Extract the (X, Y) coordinate from the center of the cell holding the provided text.  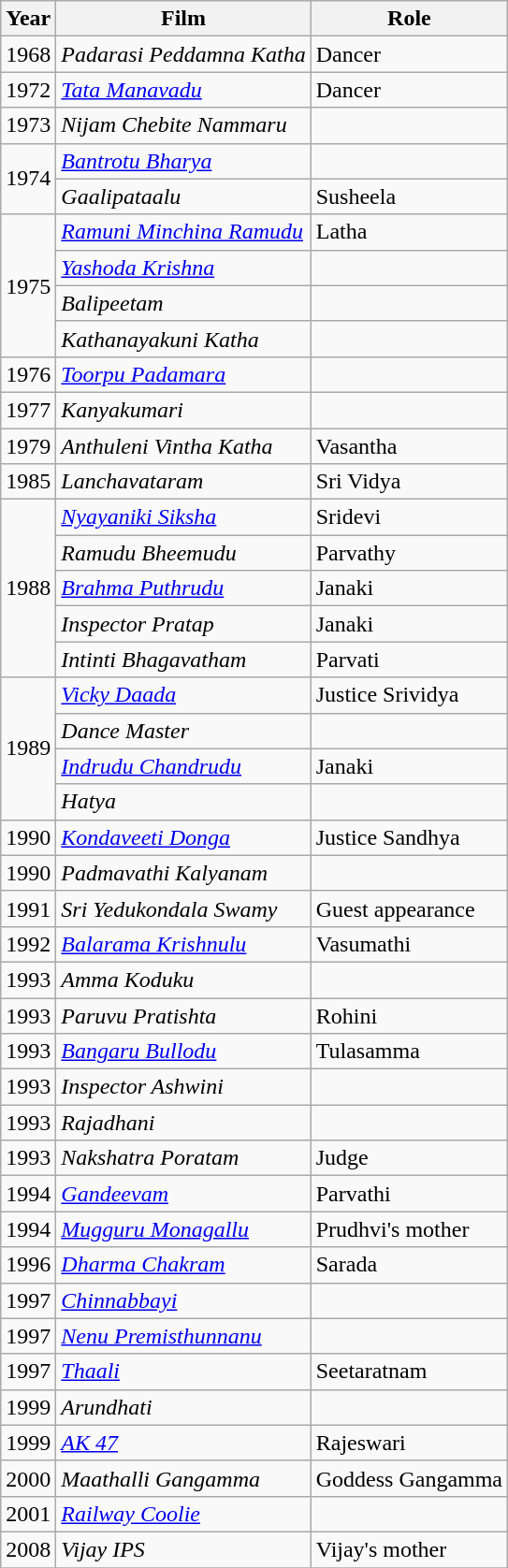
Inspector Pratap (183, 624)
Ramuni Minchina Ramudu (183, 232)
Padarasi Peddamna Katha (183, 54)
Sarada (409, 1265)
Vasumathi (409, 944)
1973 (28, 125)
Ramudu Bheemudu (183, 553)
Kondaveeti Donga (183, 837)
Nenu Premisthunnanu (183, 1336)
Amma Koduku (183, 980)
Film (183, 19)
Parvathi (409, 1194)
1992 (28, 944)
Inspector Ashwini (183, 1087)
AK 47 (183, 1443)
1991 (28, 908)
1975 (28, 285)
Nijam Chebite Nammaru (183, 125)
Gandeevam (183, 1194)
Nyayaniki Siksha (183, 517)
Arundhati (183, 1407)
Judge (409, 1158)
1976 (28, 374)
Balipeetam (183, 303)
1968 (28, 54)
2000 (28, 1478)
Justice Sandhya (409, 837)
Seetaratnam (409, 1372)
1988 (28, 588)
Bantrotu Bharya (183, 161)
Dharma Chakram (183, 1265)
Gaalipataalu (183, 196)
Parvathy (409, 553)
Sridevi (409, 517)
Intinti Bhagavatham (183, 660)
2008 (28, 1549)
Kanyakumari (183, 410)
Dance Master (183, 731)
Vasantha (409, 446)
Vijay's mother (409, 1549)
Toorpu Padamara (183, 374)
1979 (28, 446)
Sri Yedukondala Swamy (183, 908)
Anthuleni Vintha Katha (183, 446)
Maathalli Gangamma (183, 1478)
Railway Coolie (183, 1514)
Rohini (409, 1015)
Susheela (409, 196)
1974 (28, 179)
Year (28, 19)
Goddess Gangamma (409, 1478)
Tulasamma (409, 1052)
Vicky Daada (183, 695)
1989 (28, 748)
Yashoda Krishna (183, 268)
1985 (28, 482)
Role (409, 19)
Chinnabbayi (183, 1300)
Bangaru Bullodu (183, 1052)
Balarama Krishnulu (183, 944)
Sri Vidya (409, 482)
1977 (28, 410)
Padmavathi Kalyanam (183, 873)
Paruvu Pratishta (183, 1015)
Mugguru Monagallu (183, 1229)
Tata Manavadu (183, 90)
1972 (28, 90)
2001 (28, 1514)
Rajeswari (409, 1443)
Thaali (183, 1372)
Hatya (183, 802)
Latha (409, 232)
Indrudu Chandrudu (183, 766)
Justice Srividya (409, 695)
Prudhvi's mother (409, 1229)
Brahma Puthrudu (183, 588)
Lanchavataram (183, 482)
1996 (28, 1265)
Vijay IPS (183, 1549)
Parvati (409, 660)
Nakshatra Poratam (183, 1158)
Kathanayakuni Katha (183, 339)
Guest appearance (409, 908)
Rajadhani (183, 1123)
